Extract the [X, Y] coordinate from the center of the cell holding the provided text.  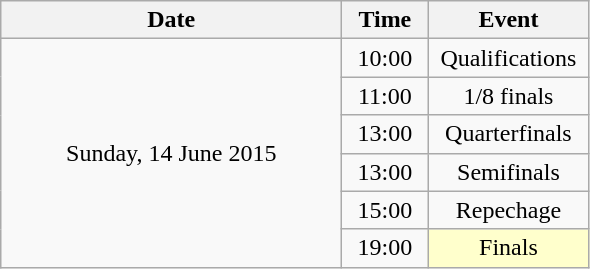
Qualifications [508, 58]
10:00 [385, 58]
Sunday, 14 June 2015 [172, 153]
15:00 [385, 210]
Finals [508, 248]
Event [508, 20]
1/8 finals [508, 96]
Date [172, 20]
11:00 [385, 96]
Semifinals [508, 172]
Quarterfinals [508, 134]
Time [385, 20]
19:00 [385, 248]
Repechage [508, 210]
